Scan for the cell matching the given text and deliver its [X, Y] coordinate at center. 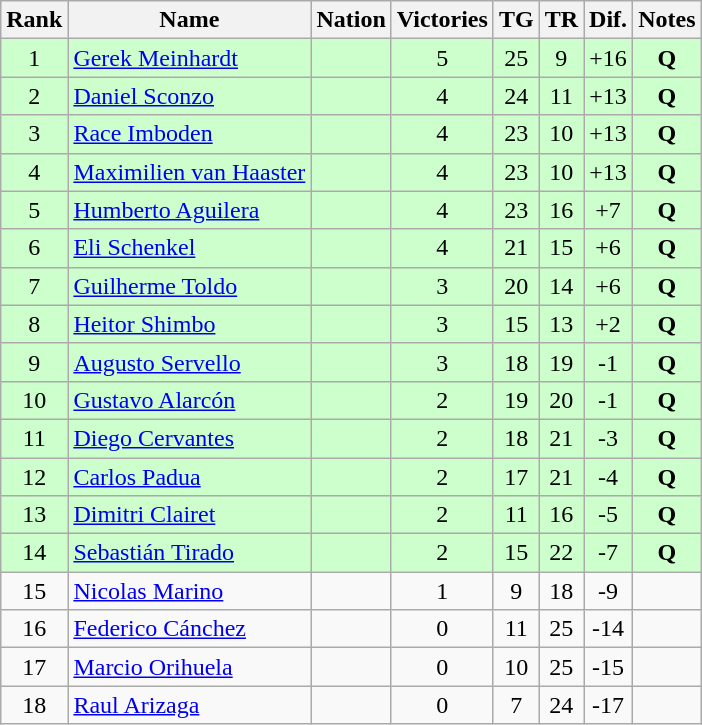
Eli Schenkel [190, 248]
Dimitri Clairet [190, 515]
Augusto Servello [190, 362]
12 [34, 477]
Nation [351, 20]
-4 [608, 477]
-5 [608, 515]
-17 [608, 705]
Carlos Padua [190, 477]
Victories [442, 20]
Maximilien van Haaster [190, 172]
Guilherme Toldo [190, 286]
Gerek Meinhardt [190, 58]
Race Imboden [190, 134]
TR [561, 20]
-15 [608, 667]
Notes [667, 20]
Sebastián Tirado [190, 553]
6 [34, 248]
+16 [608, 58]
TG [516, 20]
-7 [608, 553]
Daniel Sconzo [190, 96]
22 [561, 553]
Name [190, 20]
Raul Arizaga [190, 705]
-14 [608, 629]
Nicolas Marino [190, 591]
+2 [608, 324]
Dif. [608, 20]
Heitor Shimbo [190, 324]
+7 [608, 210]
8 [34, 324]
Gustavo Alarcón [190, 400]
-9 [608, 591]
Humberto Aguilera [190, 210]
Marcio Orihuela [190, 667]
Diego Cervantes [190, 438]
-3 [608, 438]
Federico Cánchez [190, 629]
Rank [34, 20]
